From the cell containing the given text, extract its center point as [X, Y] coordinate. 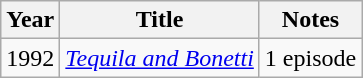
Tequila and Bonetti [160, 58]
Title [160, 20]
1 episode [310, 58]
Notes [310, 20]
Year [30, 20]
1992 [30, 58]
